Return the (x, y) coordinate for the center point of the cell that contains the specified text.  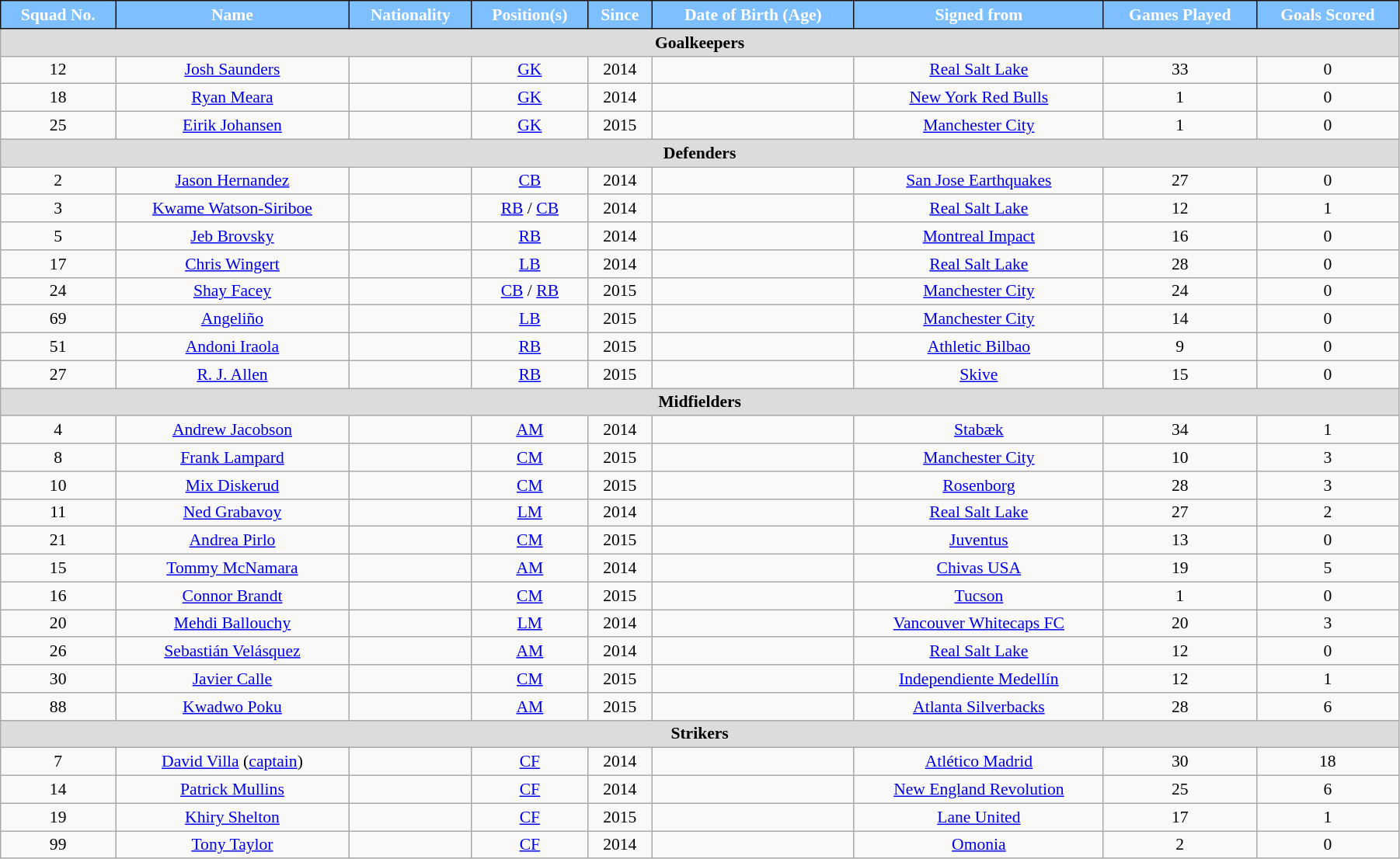
Athletic Bilbao (979, 347)
Name (233, 15)
Sebastián Velásquez (233, 652)
RB / CB (530, 209)
San Jose Earthquakes (979, 181)
Chivas USA (979, 569)
Mehdi Ballouchy (233, 624)
Mix Diskerud (233, 485)
Rosenborg (979, 485)
Juventus (979, 541)
99 (58, 845)
51 (58, 347)
Strikers (700, 734)
Games Played (1179, 15)
Javier Calle (233, 679)
8 (58, 457)
Atlanta Silverbacks (979, 707)
Chris Wingert (233, 264)
Goalkeepers (700, 43)
R. J. Allen (233, 374)
Angeliño (233, 319)
Ned Grabavoy (233, 513)
7 (58, 762)
34 (1179, 430)
Lane United (979, 817)
Atlético Madrid (979, 762)
Andrew Jacobson (233, 430)
Shay Facey (233, 291)
Khiry Shelton (233, 817)
Jason Hernandez (233, 181)
Frank Lampard (233, 457)
4 (58, 430)
Patrick Mullins (233, 790)
33 (1179, 70)
David Villa (captain) (233, 762)
Squad No. (58, 15)
Position(s) (530, 15)
Jeb Brovsky (233, 236)
Eirik Johansen (233, 126)
26 (58, 652)
Tommy McNamara (233, 569)
Since (620, 15)
Independiente Medellín (979, 679)
21 (58, 541)
Connor Brandt (233, 596)
Defenders (700, 153)
Tony Taylor (233, 845)
Ryan Meara (233, 98)
Kwadwo Poku (233, 707)
69 (58, 319)
9 (1179, 347)
Skive (979, 374)
Josh Saunders (233, 70)
Goals Scored (1327, 15)
88 (58, 707)
Vancouver Whitecaps FC (979, 624)
Date of Birth (Age) (753, 15)
11 (58, 513)
Kwame Watson-Siriboe (233, 209)
Montreal Impact (979, 236)
13 (1179, 541)
CB (530, 181)
Signed from (979, 15)
Midfielders (700, 402)
Omonia (979, 845)
Andoni Iraola (233, 347)
CB / RB (530, 291)
New England Revolution (979, 790)
New York Red Bulls (979, 98)
Nationality (410, 15)
Tucson (979, 596)
Andrea Pirlo (233, 541)
Stabæk (979, 430)
